Pinpoint the cell where the given text exists, returning its (X, Y) midpoint coordinate. 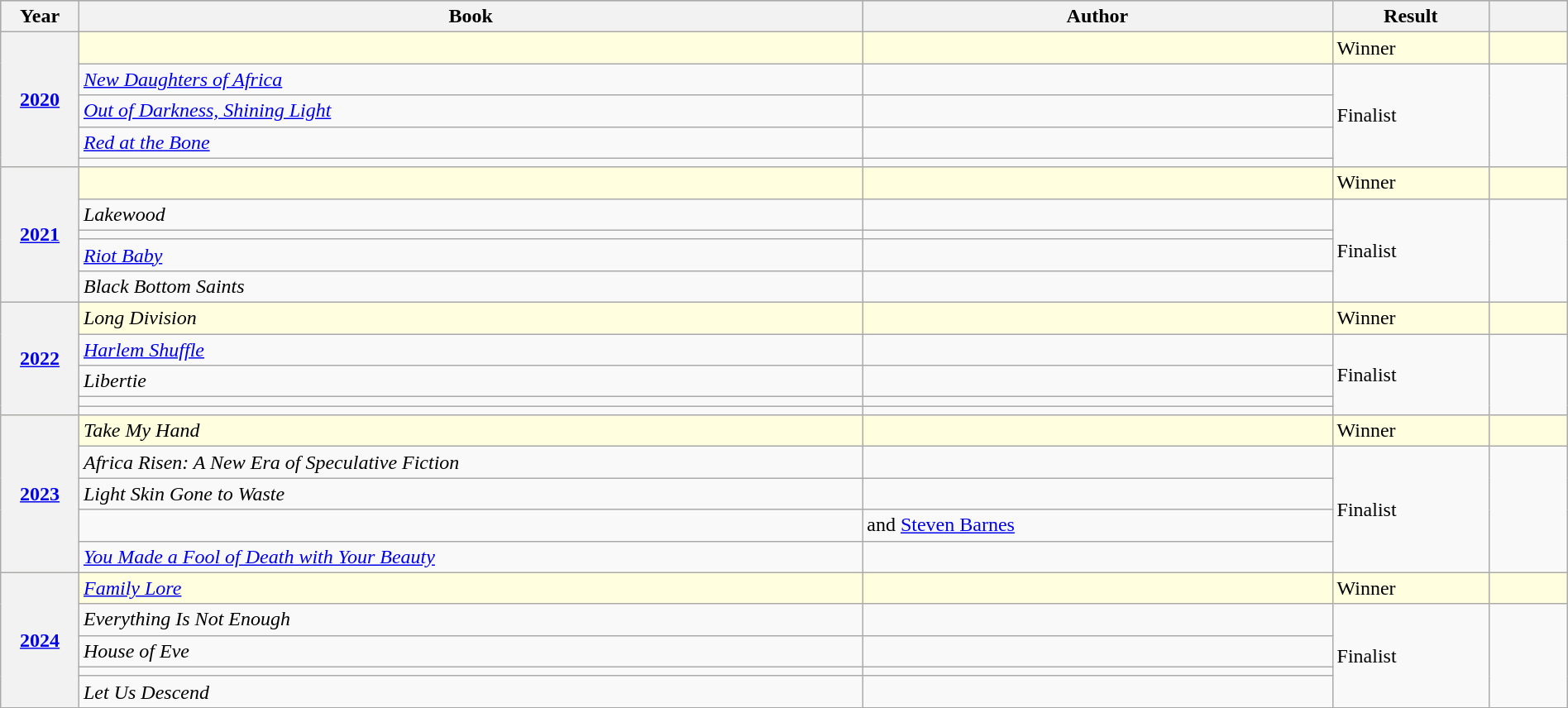
2022 (40, 358)
You Made a Fool of Death with Your Beauty (470, 557)
Result (1411, 17)
New Daughters of Africa (470, 79)
Take My Hand (470, 431)
Author (1097, 17)
Everything Is Not Enough (470, 619)
Book (470, 17)
Out of Darkness, Shining Light (470, 111)
2024 (40, 640)
and Steven Barnes (1097, 525)
Light Skin Gone to Waste (470, 494)
Year (40, 17)
House of Eve (470, 651)
Africa Risen: A New Era of Speculative Fiction (470, 462)
2023 (40, 494)
Family Lore (470, 588)
2021 (40, 235)
Harlem Shuffle (470, 350)
Libertie (470, 381)
Red at the Bone (470, 142)
2020 (40, 99)
Long Division (470, 318)
Let Us Descend (470, 691)
Black Bottom Saints (470, 286)
Lakewood (470, 214)
Riot Baby (470, 255)
